Capture the cell that displays the provided text and extract its (X, Y) central coordinate. 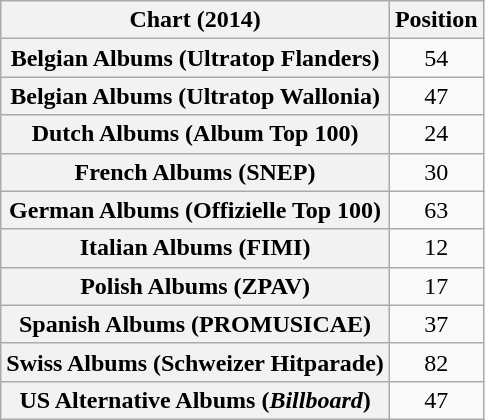
17 (436, 286)
French Albums (SNEP) (196, 172)
82 (436, 362)
Polish Albums (ZPAV) (196, 286)
37 (436, 324)
Swiss Albums (Schweizer Hitparade) (196, 362)
Dutch Albums (Album Top 100) (196, 134)
US Alternative Albums (Billboard) (196, 400)
Spanish Albums (PROMUSICAE) (196, 324)
Position (436, 20)
24 (436, 134)
Italian Albums (FIMI) (196, 248)
German Albums (Offizielle Top 100) (196, 210)
30 (436, 172)
Chart (2014) (196, 20)
Belgian Albums (Ultratop Wallonia) (196, 96)
54 (436, 58)
12 (436, 248)
Belgian Albums (Ultratop Flanders) (196, 58)
63 (436, 210)
